Detect which cell encompasses the target text, then output its [x, y] center coordinate. 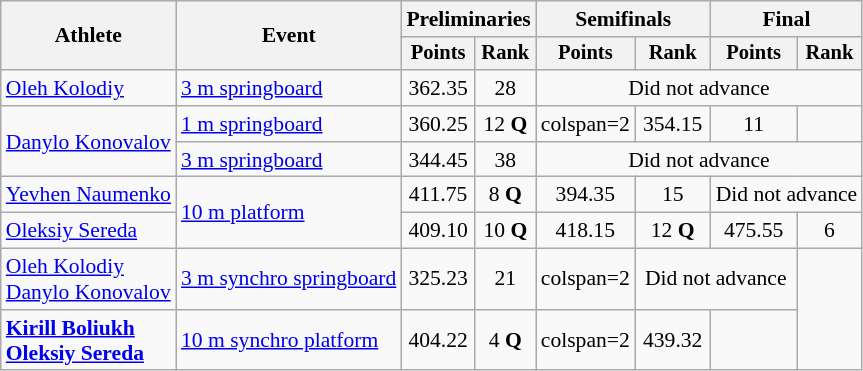
Final [787, 19]
6 [830, 231]
Danylo Konovalov [88, 142]
Yevhen Naumenko [88, 195]
Oleksiy Sereda [88, 231]
15 [673, 195]
Athlete [88, 36]
439.32 [673, 340]
1 m springboard [288, 124]
Oleh Kolodiy [88, 88]
Kirill Boliukh Oleksiy Sereda [88, 340]
404.22 [438, 340]
354.15 [673, 124]
Semifinals [624, 19]
Preliminaries [468, 19]
Oleh Kolodiy Danylo Konovalov [88, 280]
3 m synchro springboard [288, 280]
360.25 [438, 124]
4 Q [506, 340]
475.55 [754, 231]
10 m platform [288, 212]
394.35 [586, 195]
411.75 [438, 195]
21 [506, 280]
344.45 [438, 160]
38 [506, 160]
325.23 [438, 280]
409.10 [438, 231]
10 Q [506, 231]
Event [288, 36]
10 m synchro platform [288, 340]
362.35 [438, 88]
11 [754, 124]
418.15 [586, 231]
28 [506, 88]
8 Q [506, 195]
